Pinpoint the cell where the given text exists, returning its [X, Y] midpoint coordinate. 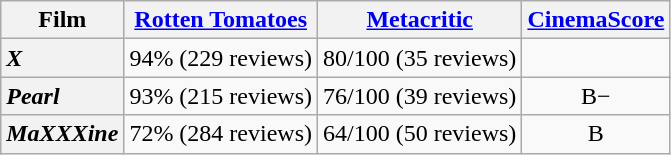
Rotten Tomatoes [221, 20]
80/100 (35 reviews) [420, 58]
B [596, 134]
94% (229 reviews) [221, 58]
Film [62, 20]
76/100 (39 reviews) [420, 96]
CinemaScore [596, 20]
MaXXXine [62, 134]
93% (215 reviews) [221, 96]
B− [596, 96]
72% (284 reviews) [221, 134]
64/100 (50 reviews) [420, 134]
Metacritic [420, 20]
Pearl [62, 96]
X [62, 58]
